From the cell containing the given text, extract its center point as [x, y] coordinate. 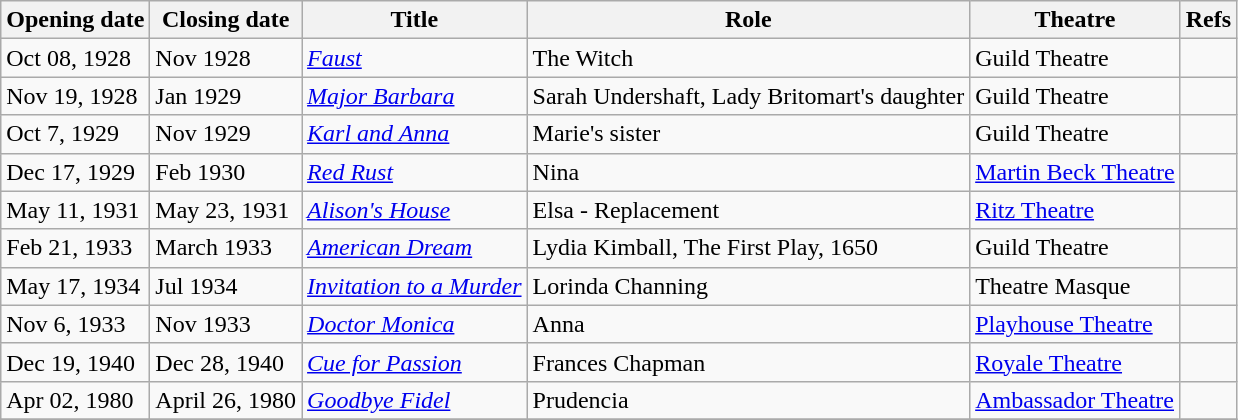
Anna [748, 324]
Jan 1929 [226, 96]
Theatre Masque [1076, 286]
Cue for Passion [414, 362]
Oct 7, 1929 [76, 134]
Goodbye Fidel [414, 400]
Nov 1933 [226, 324]
Feb 1930 [226, 172]
Nina [748, 172]
Refs [1208, 20]
Major Barbara [414, 96]
Prudencia [748, 400]
Playhouse Theatre [1076, 324]
Theatre [1076, 20]
Red Rust [414, 172]
May 23, 1931 [226, 210]
Apr 02, 1980 [76, 400]
Dec 28, 1940 [226, 362]
Title [414, 20]
Nov 19, 1928 [76, 96]
Dec 17, 1929 [76, 172]
Lorinda Channing [748, 286]
Nov 1929 [226, 134]
March 1933 [226, 248]
Doctor Monica [414, 324]
Elsa - Replacement [748, 210]
Oct 08, 1928 [76, 58]
Karl and Anna [414, 134]
April 26, 1980 [226, 400]
Alison's House [414, 210]
Jul 1934 [226, 286]
Sarah Undershaft, Lady Britomart's daughter [748, 96]
Ambassador Theatre [1076, 400]
American Dream [414, 248]
Lydia Kimball, The First Play, 1650 [748, 248]
Frances Chapman [748, 362]
Closing date [226, 20]
Ritz Theatre [1076, 210]
Nov 6, 1933 [76, 324]
Opening date [76, 20]
Invitation to a Murder [414, 286]
May 11, 1931 [76, 210]
Marie's sister [748, 134]
Martin Beck Theatre [1076, 172]
Faust [414, 58]
Nov 1928 [226, 58]
Dec 19, 1940 [76, 362]
The Witch [748, 58]
Royale Theatre [1076, 362]
May 17, 1934 [76, 286]
Role [748, 20]
Feb 21, 1933 [76, 248]
